Determine the (x, y) coordinate at the center of the cell enclosing the given text.  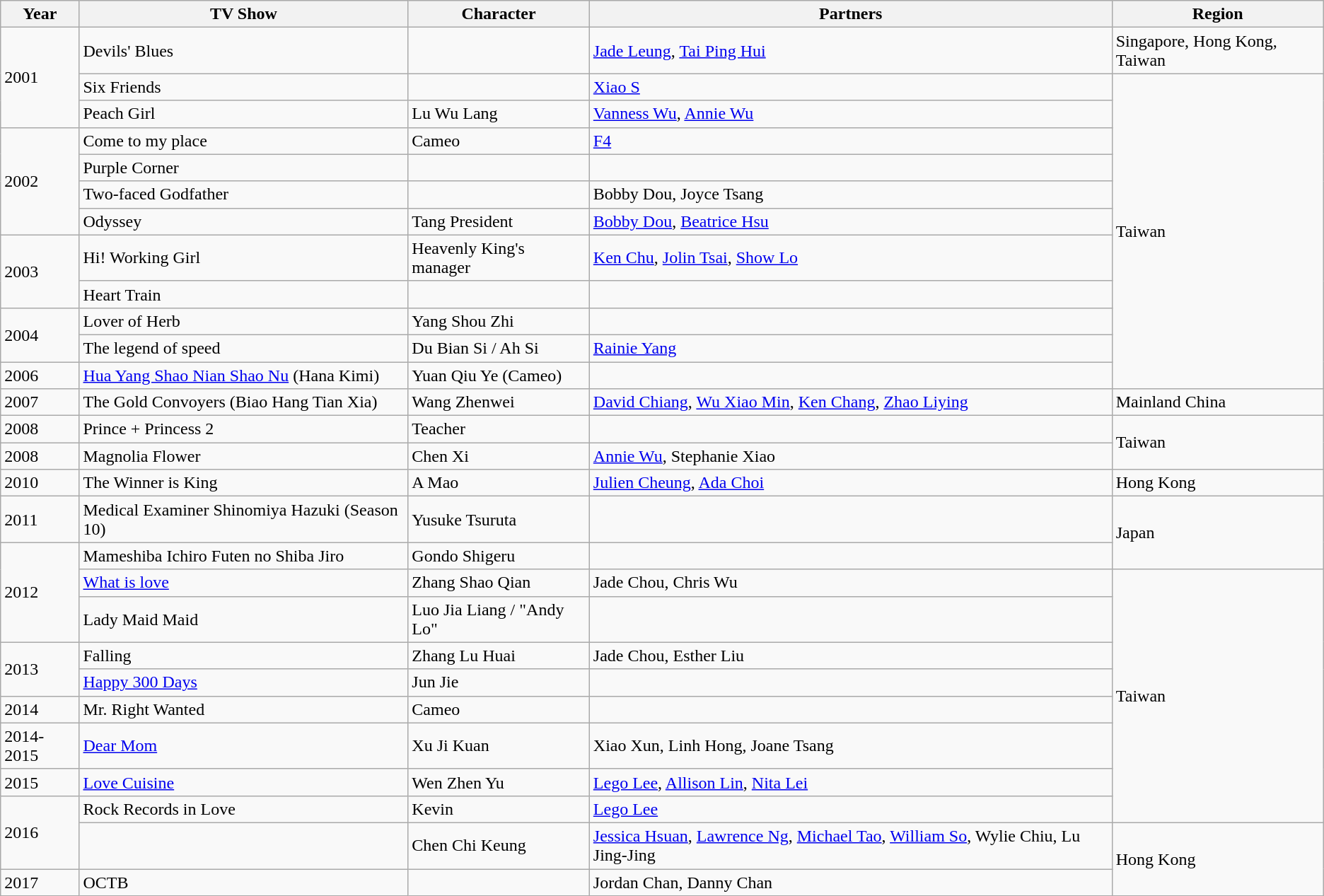
Odyssey (243, 221)
Mainland China (1218, 402)
Chen Chi Keung (499, 846)
Xu Ji Kuan (499, 745)
2002 (40, 181)
OCTB (243, 882)
David Chiang, Wu Xiao Min, Ken Chang, Zhao Liying (850, 402)
Purple Corner (243, 168)
Wen Zhen Yu (499, 782)
Magnolia Flower (243, 456)
Yusuke Tsuruta (499, 519)
Peach Girl (243, 114)
Zhang Lu Huai (499, 656)
Tang President (499, 221)
F4 (850, 141)
Wang Zhenwei (499, 402)
The Gold Convoyers (Biao Hang Tian Xia) (243, 402)
Dear Mom (243, 745)
Lover of Herb (243, 321)
2017 (40, 882)
2011 (40, 519)
Gondo Shigeru (499, 556)
2014 (40, 709)
Rainie Yang (850, 348)
Kevin (499, 809)
Devils' Blues (243, 51)
2010 (40, 483)
Lady Maid Maid (243, 619)
Singapore, Hong Kong, Taiwan (1218, 51)
Hua Yang Shao Nian Shao Nu (Hana Kimi) (243, 376)
Bobby Dou, Joyce Tsang (850, 194)
2013 (40, 669)
2006 (40, 376)
2016 (40, 832)
Vanness Wu, Annie Wu (850, 114)
Yang Shou Zhi (499, 321)
Come to my place (243, 141)
Character (499, 14)
Lego Lee, Allison Lin, Nita Lei (850, 782)
Hi! Working Girl (243, 257)
Two-faced Godfather (243, 194)
Partners (850, 14)
2001 (40, 78)
Lego Lee (850, 809)
A Mao (499, 483)
2012 (40, 593)
Japan (1218, 533)
Medical Examiner Shinomiya Hazuki (Season 10) (243, 519)
Six Friends (243, 87)
Happy 300 Days (243, 682)
Lu Wu Lang (499, 114)
TV Show (243, 14)
Falling (243, 656)
Xiao S (850, 87)
Love Cuisine (243, 782)
Xiao Xun, Linh Hong, Joane Tsang (850, 745)
Julien Cheung, Ada Choi (850, 483)
Jade Chou, Chris Wu (850, 583)
2004 (40, 334)
Bobby Dou, Beatrice Hsu (850, 221)
Jade Leung, Tai Ping Hui (850, 51)
Heart Train (243, 294)
2007 (40, 402)
Luo Jia Liang / "Andy Lo" (499, 619)
The Winner is King (243, 483)
Jade Chou, Esther Liu (850, 656)
Du Bian Si / Ah Si (499, 348)
Teacher (499, 429)
Mameshiba Ichiro Futen no Shiba Jiro (243, 556)
Heavenly King's manager (499, 257)
2003 (40, 272)
Region (1218, 14)
Jun Jie (499, 682)
Year (40, 14)
Yuan Qiu Ye (Cameo) (499, 376)
Mr. Right Wanted (243, 709)
Chen Xi (499, 456)
Jordan Chan, Danny Chan (850, 882)
The legend of speed (243, 348)
Zhang Shao Qian (499, 583)
Jessica Hsuan, Lawrence Ng, Michael Tao, William So, Wylie Chiu, Lu Jing-Jing (850, 846)
Rock Records in Love (243, 809)
2015 (40, 782)
Ken Chu, Jolin Tsai, Show Lo (850, 257)
Prince + Princess 2 (243, 429)
2014-2015 (40, 745)
Annie Wu, Stephanie Xiao (850, 456)
What is love (243, 583)
